Detect which cell encompasses the target text, then output its (x, y) center coordinate. 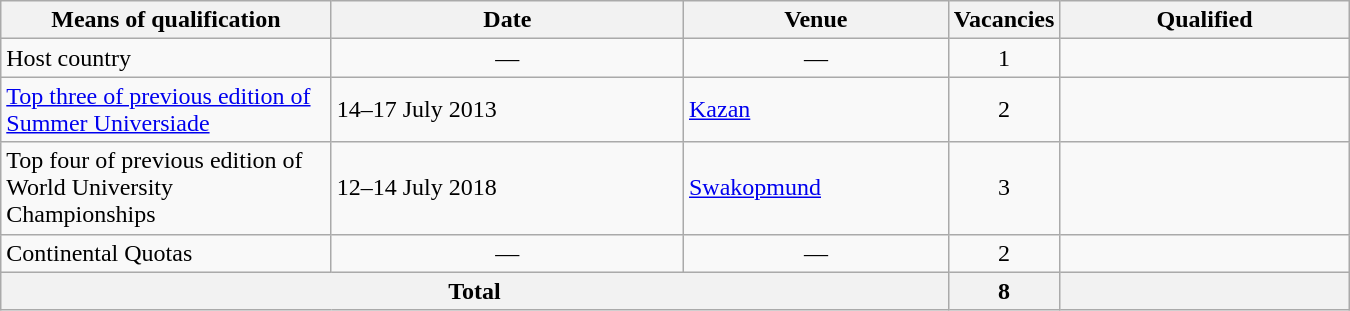
Host country (166, 58)
Means of qualification (166, 20)
14–17 July 2013 (507, 110)
8 (1004, 291)
Top three of previous edition of Summer Universiade (166, 110)
Total (475, 291)
Kazan (816, 110)
Vacancies (1004, 20)
12–14 July 2018 (507, 188)
Venue (816, 20)
Date (507, 20)
Continental Quotas (166, 253)
Qualified (1204, 20)
3 (1004, 188)
Top four of previous edition of World University Championships (166, 188)
Swakopmund (816, 188)
1 (1004, 58)
